From the cell containing the given text, extract its center point as [X, Y] coordinate. 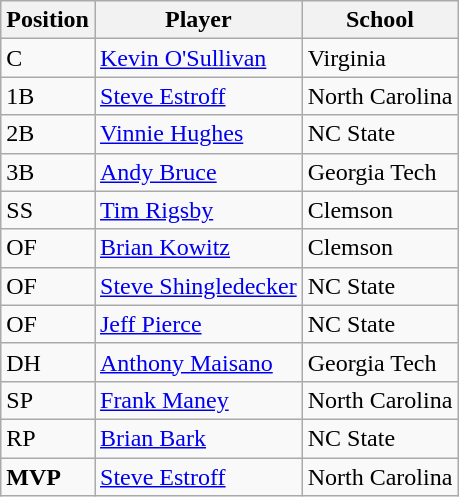
Virginia [380, 58]
Frank Maney [198, 400]
C [48, 58]
Vinnie Hughes [198, 134]
SP [48, 400]
1B [48, 96]
Jeff Pierce [198, 324]
Brian Kowitz [198, 248]
Position [48, 20]
SS [48, 210]
Brian Bark [198, 438]
Kevin O'Sullivan [198, 58]
RP [48, 438]
Andy Bruce [198, 172]
Steve Shingledecker [198, 286]
Player [198, 20]
3B [48, 172]
Tim Rigsby [198, 210]
DH [48, 362]
Anthony Maisano [198, 362]
School [380, 20]
MVP [48, 477]
2B [48, 134]
